Locate the cell with the specified text and output its (x, y) center coordinate. 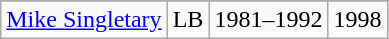
LB (188, 20)
Mike Singletary (84, 20)
1998 (358, 20)
1981–1992 (268, 20)
